Extract the [x, y] coordinate from the center of the cell holding the provided text.  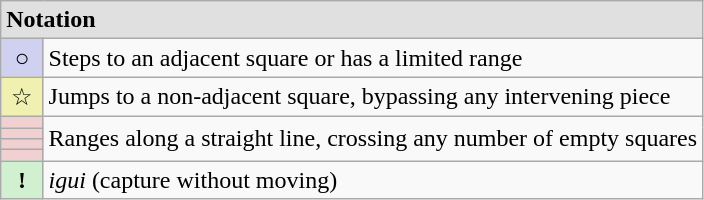
☆ [22, 97]
! [22, 180]
Steps to an adjacent square or has a limited range [373, 58]
Ranges along a straight line, crossing any number of empty squares [373, 138]
igui (capture without moving) [373, 180]
Jumps to a non-adjacent square, bypassing any intervening piece [373, 97]
○ [22, 58]
Notation [352, 20]
